Provide the [X, Y] coordinate of the cell's center where the given text is located.  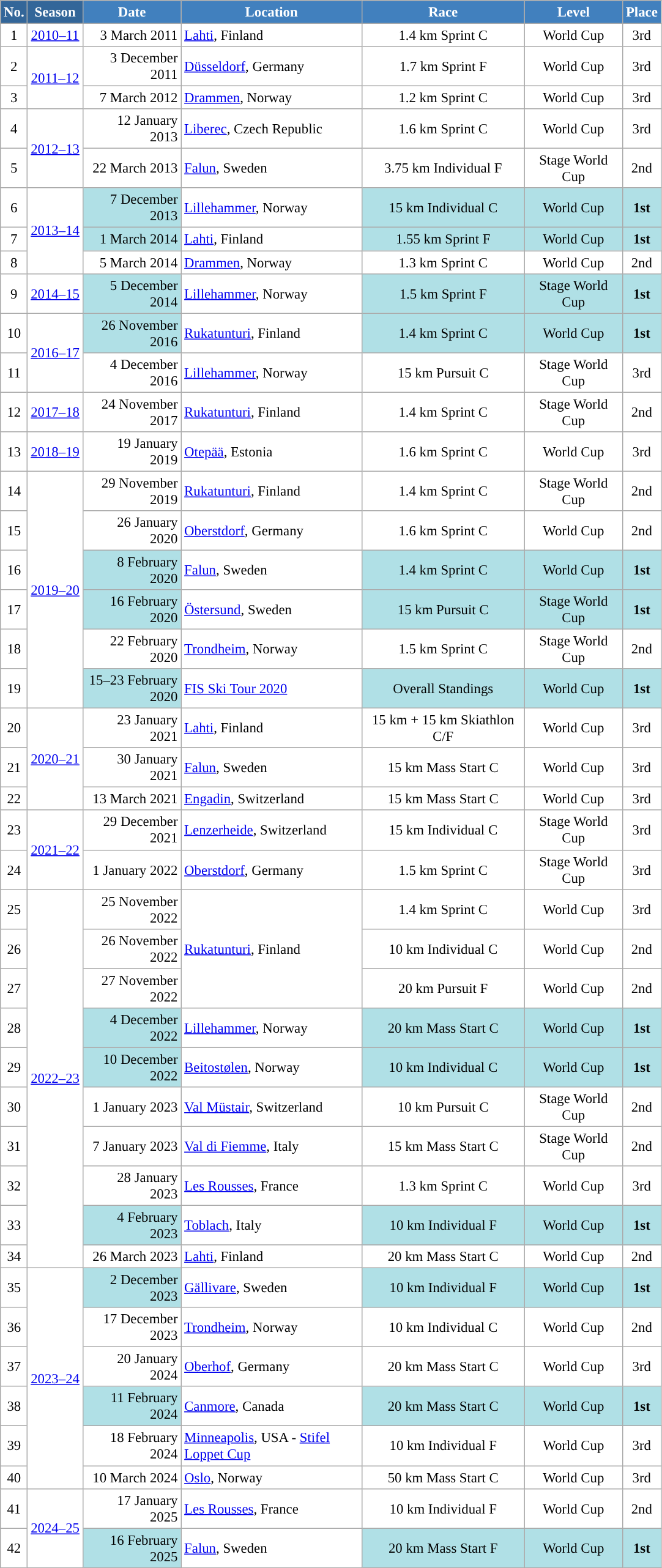
19 January 2019 [132, 451]
2 [14, 66]
30 January 2021 [132, 767]
11 February 2024 [132, 1406]
5 [14, 169]
Season [55, 12]
2023–24 [55, 1379]
19 [14, 689]
1 [14, 35]
23 January 2021 [132, 728]
1.5 km Sprint F [443, 294]
4 February 2023 [132, 1226]
8 [14, 262]
2018–19 [55, 451]
20 [14, 728]
Place [642, 12]
39 [14, 1446]
16 [14, 570]
2012–13 [55, 148]
18 February 2024 [132, 1446]
15 km + 15 km Skiathlon C/F [443, 728]
2010–11 [55, 35]
22 February 2020 [132, 650]
Overall Standings [443, 689]
32 [14, 1186]
17 [14, 609]
29 [14, 1067]
27 November 2022 [132, 989]
2013–14 [55, 231]
50 km Mass Start C [443, 1477]
26 [14, 948]
24 [14, 870]
Level [574, 12]
12 January 2013 [132, 128]
7 December 2013 [132, 208]
Oslo, Norway [272, 1477]
Düsseldorf, Germany [272, 66]
7 January 2023 [132, 1146]
7 [14, 239]
20 km Pursuit F [443, 989]
1 January 2022 [132, 870]
35 [14, 1288]
26 January 2020 [132, 531]
13 March 2021 [132, 799]
2016–17 [55, 352]
31 [14, 1146]
41 [14, 1509]
1.55 km Sprint F [443, 239]
18 [14, 650]
Otepää, Estonia [272, 451]
14 [14, 491]
2019–20 [55, 590]
Toblach, Italy [272, 1226]
Engadin, Switzerland [272, 799]
12 [14, 412]
16 February 2020 [132, 609]
10 [14, 333]
17 January 2025 [132, 1509]
Lenzerheide, Switzerland [272, 831]
13 [14, 451]
Location [272, 12]
29 November 2019 [132, 491]
7 March 2012 [132, 98]
6 [14, 208]
25 [14, 909]
26 November 2016 [132, 333]
34 [14, 1257]
42 [14, 1548]
Östersund, Sweden [272, 609]
2021–22 [55, 850]
21 [14, 767]
29 December 2021 [132, 831]
Race [443, 12]
Val Müstair, Switzerland [272, 1107]
4 [14, 128]
30 [14, 1107]
4 December 2022 [132, 1028]
Oberhof, Germany [272, 1367]
Gällivare, Sweden [272, 1288]
33 [14, 1226]
2 December 2023 [132, 1288]
36 [14, 1328]
1.2 km Sprint C [443, 98]
10 km Pursuit C [443, 1107]
2017–18 [55, 412]
16 February 2025 [132, 1548]
26 November 2022 [132, 948]
3 [14, 98]
38 [14, 1406]
23 [14, 831]
No. [14, 12]
Liberec, Czech Republic [272, 128]
24 November 2017 [132, 412]
22 [14, 799]
3 March 2011 [132, 35]
2020–21 [55, 760]
4 December 2016 [132, 372]
Beitostølen, Norway [272, 1067]
Canmore, Canada [272, 1406]
Date [132, 12]
3 December 2011 [132, 66]
10 December 2022 [132, 1067]
27 [14, 989]
FIS Ski Tour 2020 [272, 689]
2022–23 [55, 1079]
20 km Mass Start F [443, 1548]
5 March 2014 [132, 262]
Val di Fiemme, Italy [272, 1146]
20 January 2024 [132, 1367]
8 February 2020 [132, 570]
3.75 km Individual F [443, 169]
11 [14, 372]
2014–15 [55, 294]
1 January 2023 [132, 1107]
Minneapolis, USA - Stifel Loppet Cup [272, 1446]
22 March 2013 [132, 169]
1 March 2014 [132, 239]
25 November 2022 [132, 909]
28 [14, 1028]
5 December 2014 [132, 294]
15–23 February 2020 [132, 689]
15 [14, 531]
37 [14, 1367]
40 [14, 1477]
2011–12 [55, 78]
9 [14, 294]
17 December 2023 [132, 1328]
1.7 km Sprint F [443, 66]
10 March 2024 [132, 1477]
2024–25 [55, 1528]
26 March 2023 [132, 1257]
28 January 2023 [132, 1186]
